Locate the cell with the specified text and output its (x, y) center coordinate. 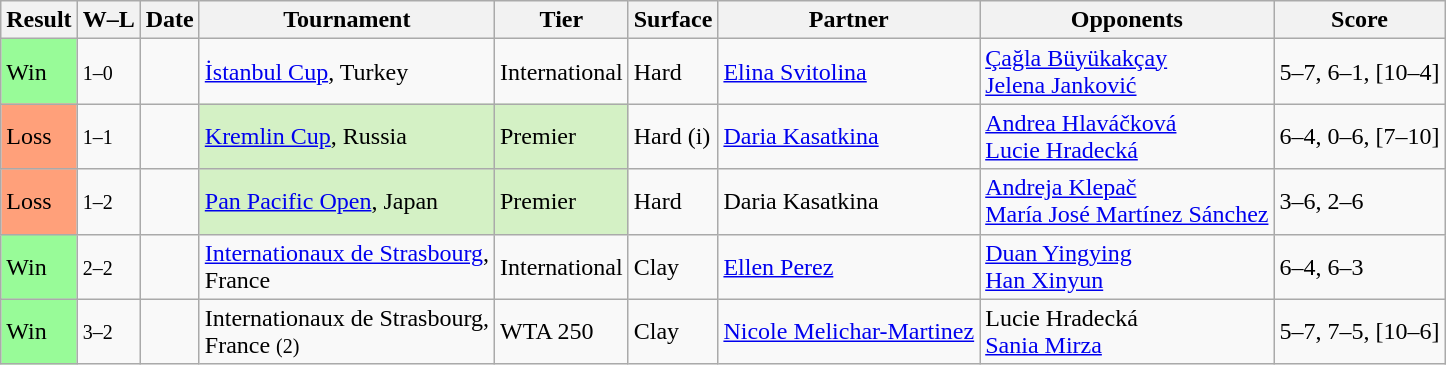
6–4, 6–3 (1360, 266)
1–0 (108, 72)
5–7, 6–1, [10–4] (1360, 72)
Lucie Hradecká Sania Mirza (1127, 332)
Score (1360, 20)
3–2 (108, 332)
Elina Svitolina (849, 72)
W–L (108, 20)
Hard (i) (673, 136)
Partner (849, 20)
Tier (561, 20)
1–2 (108, 202)
Nicole Melichar-Martinez (849, 332)
Andreja Klepač María José Martínez Sánchez (1127, 202)
Result (39, 20)
1–1 (108, 136)
Internationaux de Strasbourg, France (346, 266)
İstanbul Cup, Turkey (346, 72)
Surface (673, 20)
Date (170, 20)
Çağla Büyükakçay Jelena Janković (1127, 72)
Andrea Hlaváčková Lucie Hradecká (1127, 136)
6–4, 0–6, [7–10] (1360, 136)
Opponents (1127, 20)
Duan Yingying Han Xinyun (1127, 266)
WTA 250 (561, 332)
2–2 (108, 266)
Internationaux de Strasbourg, France (2) (346, 332)
Kremlin Cup, Russia (346, 136)
Tournament (346, 20)
Pan Pacific Open, Japan (346, 202)
3–6, 2–6 (1360, 202)
Ellen Perez (849, 266)
5–7, 7–5, [10–6] (1360, 332)
